Output the [X, Y] coordinate of the center of the cell containing the given text.  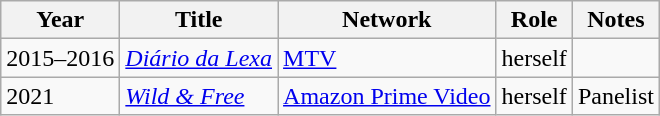
Notes [616, 20]
2015–2016 [60, 58]
Amazon Prime Video [387, 96]
Wild & Free [199, 96]
MTV [387, 58]
Role [534, 20]
Diário da Lexa [199, 58]
Year [60, 20]
Title [199, 20]
2021 [60, 96]
Network [387, 20]
Panelist [616, 96]
